Output the (x, y) coordinate of the center of the cell containing the given text.  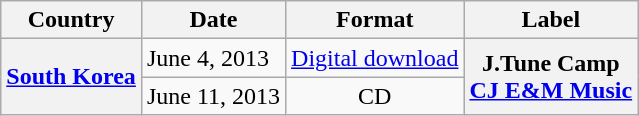
Date (213, 20)
Digital download (375, 58)
Country (72, 20)
J.Tune CampCJ E&M Music (551, 77)
Label (551, 20)
CD (375, 96)
Format (375, 20)
June 11, 2013 (213, 96)
June 4, 2013 (213, 58)
South Korea (72, 77)
